Search for the cell housing the specified text and yield its [x, y] center coordinate. 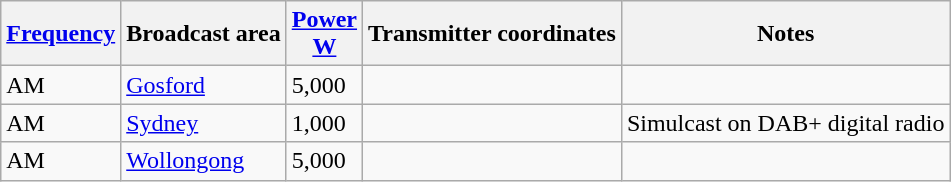
Notes [786, 34]
Sydney [204, 123]
Broadcast area [204, 34]
Gosford [204, 85]
1,000 [324, 123]
Wollongong [204, 161]
Frequency [61, 34]
PowerW [324, 34]
Transmitter coordinates [492, 34]
Simulcast on DAB+ digital radio [786, 123]
